Pinpoint the cell where the given text exists, returning its (X, Y) midpoint coordinate. 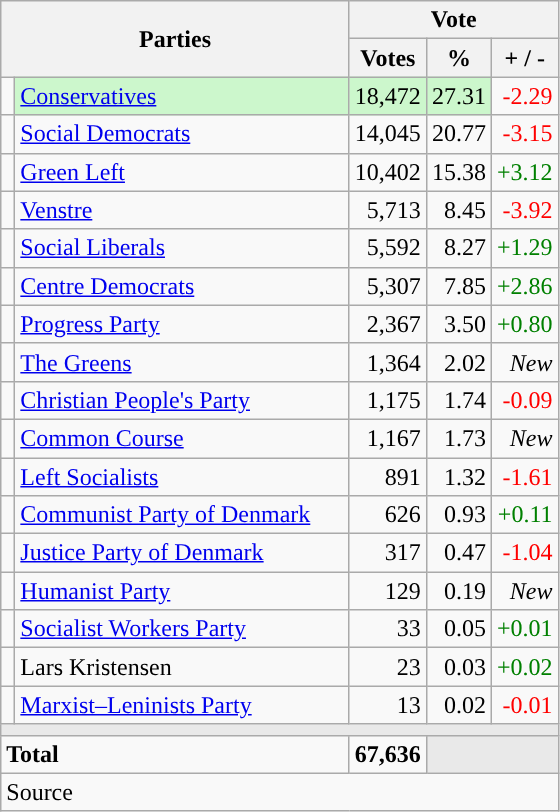
8.27 (458, 248)
33 (388, 629)
0.93 (458, 515)
1.73 (458, 438)
Socialist Workers Party (182, 629)
+0.01 (524, 629)
5,713 (388, 210)
27.31 (458, 96)
Common Course (182, 438)
3.50 (458, 324)
-3.92 (524, 210)
14,045 (388, 134)
317 (388, 553)
8.45 (458, 210)
129 (388, 591)
+3.12 (524, 172)
Votes (388, 58)
10,402 (388, 172)
+ / - (524, 58)
0.02 (458, 705)
Christian People's Party (182, 400)
Humanist Party (182, 591)
Justice Party of Denmark (182, 553)
18,472 (388, 96)
5,592 (388, 248)
-3.15 (524, 134)
+2.86 (524, 286)
Venstre (182, 210)
-1.04 (524, 553)
Communist Party of Denmark (182, 515)
Social Liberals (182, 248)
1.74 (458, 400)
+0.80 (524, 324)
Left Socialists (182, 477)
% (458, 58)
Lars Kristensen (182, 667)
7.85 (458, 286)
0.05 (458, 629)
Progress Party (182, 324)
+0.02 (524, 667)
626 (388, 515)
-0.09 (524, 400)
+0.11 (524, 515)
15.38 (458, 172)
+1.29 (524, 248)
Centre Democrats (182, 286)
Marxist–Leninists Party (182, 705)
0.19 (458, 591)
-2.29 (524, 96)
67,636 (388, 754)
Conservatives (182, 96)
Source (280, 792)
5,307 (388, 286)
Vote (454, 20)
23 (388, 667)
2,367 (388, 324)
13 (388, 705)
Parties (176, 39)
-0.01 (524, 705)
1,175 (388, 400)
0.03 (458, 667)
891 (388, 477)
1.32 (458, 477)
2.02 (458, 362)
Social Democrats (182, 134)
1,364 (388, 362)
1,167 (388, 438)
0.47 (458, 553)
-1.61 (524, 477)
Total (176, 754)
20.77 (458, 134)
Green Left (182, 172)
The Greens (182, 362)
